Capture the cell that displays the provided text and extract its (X, Y) central coordinate. 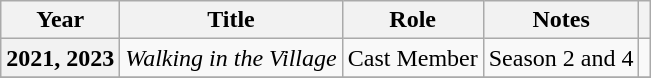
Walking in the Village (231, 58)
Cast Member (412, 58)
Title (231, 20)
2021, 2023 (60, 58)
Season 2 and 4 (561, 58)
Notes (561, 20)
Year (60, 20)
Role (412, 20)
